Find where the given text appears and provide that cell's center as [X, Y] coordinate. 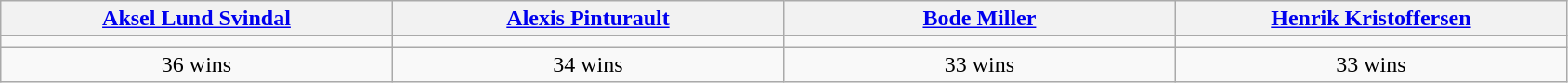
Henrik Kristoffersen [1371, 19]
36 wins [197, 64]
34 wins [587, 64]
Aksel Lund Svindal [197, 19]
Alexis Pinturault [587, 19]
Bode Miller [979, 19]
